Provide the [x, y] coordinate of the cell's center where the given text is located.  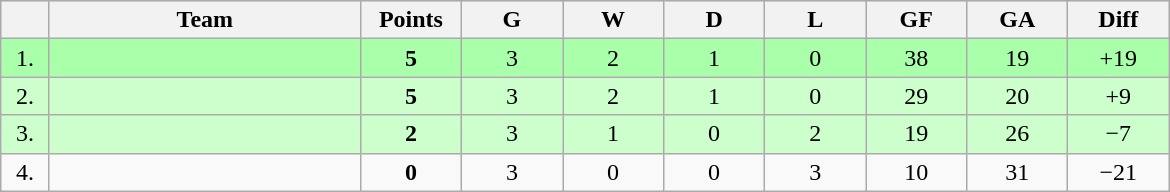
1. [26, 58]
4. [26, 172]
W [612, 20]
29 [916, 96]
−21 [1118, 172]
10 [916, 172]
+9 [1118, 96]
Points [410, 20]
38 [916, 58]
L [816, 20]
+19 [1118, 58]
31 [1018, 172]
20 [1018, 96]
2. [26, 96]
Team [204, 20]
G [512, 20]
Diff [1118, 20]
−7 [1118, 134]
3. [26, 134]
D [714, 20]
GF [916, 20]
26 [1018, 134]
GA [1018, 20]
